Return the (X, Y) coordinate for the center point of the cell that contains the specified text.  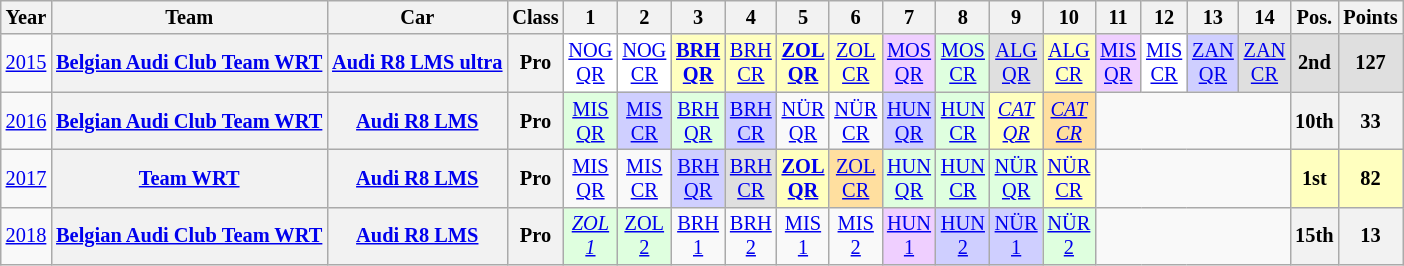
12 (1164, 17)
HUN1 (909, 236)
1st (1314, 178)
ALGCR (1068, 63)
4 (751, 17)
5 (804, 17)
9 (1016, 17)
NÜR1 (1016, 236)
10 (1068, 17)
Year (26, 17)
2017 (26, 178)
CATCR (1068, 121)
ZOL2 (644, 236)
ZANQR (1213, 63)
Pos. (1314, 17)
2015 (26, 63)
Audi R8 LMS ultra (417, 63)
MIS2 (856, 236)
33 (1370, 121)
HUN2 (963, 236)
6 (856, 17)
MOSCR (963, 63)
NOGCR (644, 63)
Class (535, 17)
2 (644, 17)
ZOL1 (591, 236)
2018 (26, 236)
82 (1370, 178)
Team (189, 17)
8 (963, 17)
Points (1370, 17)
7 (909, 17)
11 (1118, 17)
BRH2 (751, 236)
NÜR2 (1068, 236)
14 (1265, 17)
MOSQR (909, 63)
Car (417, 17)
1 (591, 17)
ZANCR (1265, 63)
ALGQR (1016, 63)
15th (1314, 236)
127 (1370, 63)
CATQR (1016, 121)
Team WRT (189, 178)
NOGQR (591, 63)
2016 (26, 121)
BRH1 (698, 236)
3 (698, 17)
MIS1 (804, 236)
10th (1314, 121)
2nd (1314, 63)
